Capture the cell that displays the provided text and extract its [X, Y] central coordinate. 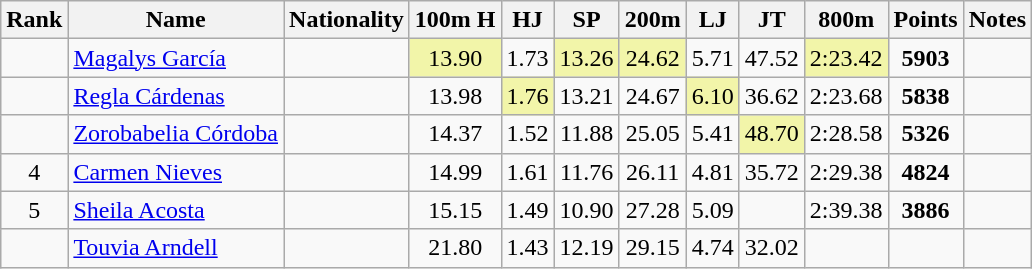
4.74 [712, 248]
5 [34, 210]
48.70 [772, 134]
1.73 [528, 58]
21.80 [455, 248]
14.99 [455, 172]
Name [176, 20]
5.09 [712, 210]
JT [772, 20]
11.88 [586, 134]
24.62 [652, 58]
1.43 [528, 248]
12.19 [586, 248]
LJ [712, 20]
Rank [34, 20]
4 [34, 172]
4824 [926, 172]
15.15 [455, 210]
100m H [455, 20]
Zorobabelia Córdoba [176, 134]
13.98 [455, 96]
SP [586, 20]
2:39.38 [846, 210]
1.49 [528, 210]
26.11 [652, 172]
13.26 [586, 58]
5326 [926, 134]
13.90 [455, 58]
Regla Cárdenas [176, 96]
200m [652, 20]
5.41 [712, 134]
2:23.42 [846, 58]
Touvia Arndell [176, 248]
800m [846, 20]
14.37 [455, 134]
13.21 [586, 96]
Sheila Acosta [176, 210]
29.15 [652, 248]
24.67 [652, 96]
Nationality [347, 20]
HJ [528, 20]
11.76 [586, 172]
25.05 [652, 134]
10.90 [586, 210]
5838 [926, 96]
Magalys García [176, 58]
2:28.58 [846, 134]
Notes [997, 20]
35.72 [772, 172]
5903 [926, 58]
6.10 [712, 96]
Carmen Nieves [176, 172]
4.81 [712, 172]
2:29.38 [846, 172]
3886 [926, 210]
5.71 [712, 58]
1.76 [528, 96]
1.52 [528, 134]
32.02 [772, 248]
2:23.68 [846, 96]
27.28 [652, 210]
36.62 [772, 96]
47.52 [772, 58]
Points [926, 20]
1.61 [528, 172]
